Find where the given text appears and provide that cell's center as [x, y] coordinate. 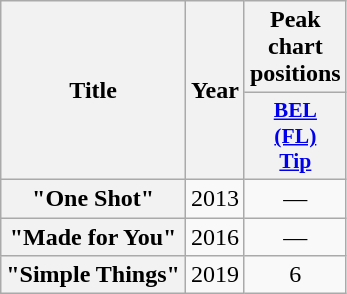
BEL(FL)Tip [295, 136]
Title [94, 90]
6 [295, 275]
Peak chart positions [295, 47]
2016 [214, 237]
"Made for You" [94, 237]
"One Shot" [94, 198]
2013 [214, 198]
Year [214, 90]
2019 [214, 275]
"Simple Things" [94, 275]
